For the text-containing cell, return its midpoint in (X, Y) coordinate format. 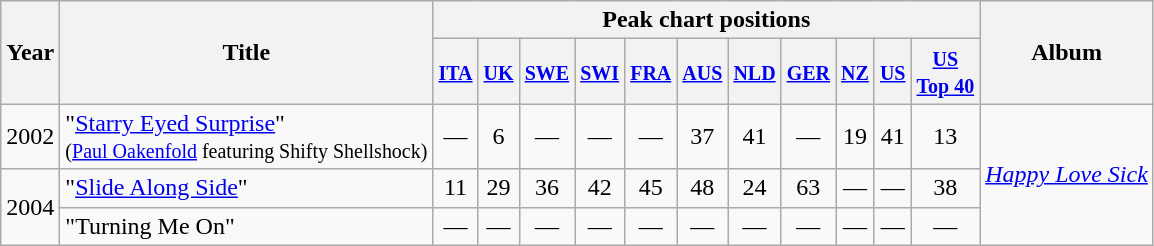
63 (808, 188)
2004 (30, 207)
6 (498, 136)
13 (946, 136)
29 (498, 188)
GER (808, 72)
48 (702, 188)
"Starry Eyed Surprise"(Paul Oakenfold featuring Shifty Shellshock) (246, 136)
NLD (754, 72)
37 (702, 136)
Peak chart positions (706, 20)
AUS (702, 72)
45 (651, 188)
Happy Love Sick (1067, 174)
US (892, 72)
24 (754, 188)
2002 (30, 136)
19 (856, 136)
SWI (600, 72)
38 (946, 188)
ITA (456, 72)
UK (498, 72)
SWE (547, 72)
Title (246, 52)
USTop 40 (946, 72)
11 (456, 188)
Year (30, 52)
FRA (651, 72)
NZ (856, 72)
"Slide Along Side" (246, 188)
36 (547, 188)
Album (1067, 52)
42 (600, 188)
"Turning Me On" (246, 226)
